Find where the given text appears and provide that cell's center as (x, y) coordinate. 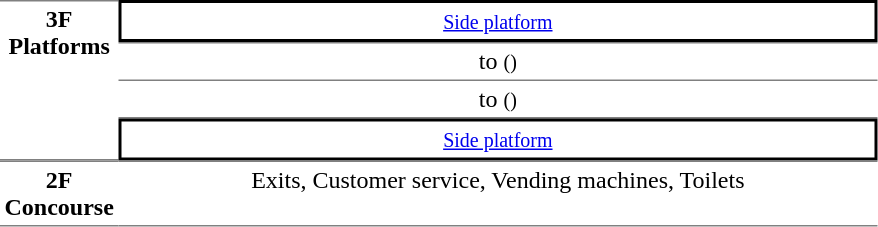
Exits, Customer service, Vending machines, Toilets (498, 193)
2FConcourse (59, 193)
3FPlatforms (59, 80)
